Capture the cell that displays the provided text and extract its (x, y) central coordinate. 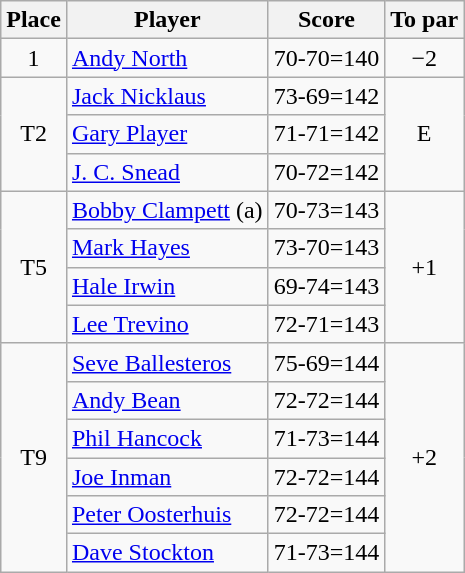
T9 (34, 457)
Joe Inman (167, 477)
70-70=140 (326, 58)
E (424, 134)
73-70=143 (326, 248)
69-74=143 (326, 286)
Mark Hayes (167, 248)
Player (167, 20)
Bobby Clampett (a) (167, 210)
Jack Nicklaus (167, 96)
71-71=142 (326, 134)
Gary Player (167, 134)
T5 (34, 267)
70-72=142 (326, 172)
J. C. Snead (167, 172)
Hale Irwin (167, 286)
+2 (424, 457)
Phil Hancock (167, 438)
Score (326, 20)
−2 (424, 58)
1 (34, 58)
72-71=143 (326, 324)
Andy North (167, 58)
+1 (424, 267)
To par (424, 20)
Peter Oosterhuis (167, 515)
Andy Bean (167, 400)
73-69=142 (326, 96)
Lee Trevino (167, 324)
70-73=143 (326, 210)
T2 (34, 134)
Seve Ballesteros (167, 362)
Place (34, 20)
75-69=144 (326, 362)
Dave Stockton (167, 553)
